Extract the [x, y] coordinate from the center of the cell holding the provided text.  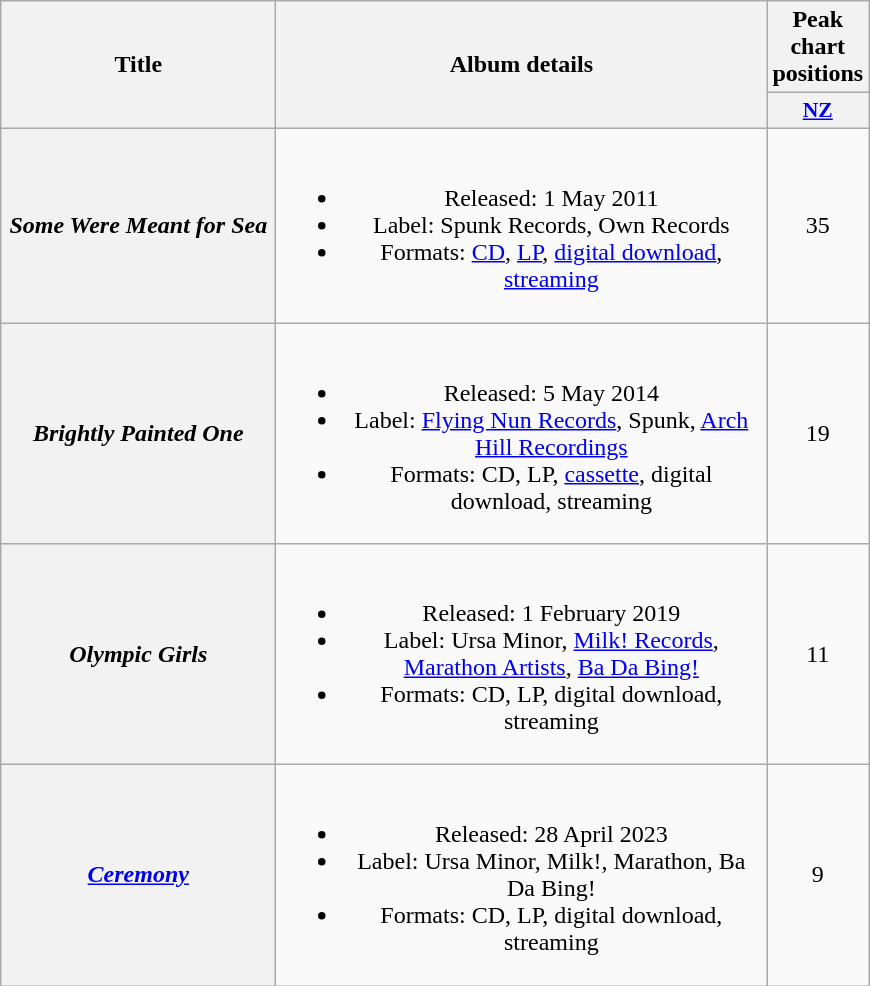
9 [818, 876]
Some Were Meant for Sea [138, 225]
Released: 1 May 2011Label: Spunk Records, Own RecordsFormats: CD, LP, digital download, streaming [522, 225]
Ceremony [138, 876]
Released: 1 February 2019Label: Ursa Minor, Milk! Records, Marathon Artists, Ba Da Bing!Formats: CD, LP, digital download, streaming [522, 654]
NZ [818, 111]
Released: 5 May 2014Label: Flying Nun Records, Spunk, Arch Hill RecordingsFormats: CD, LP, cassette, digital download, streaming [522, 432]
Title [138, 65]
35 [818, 225]
Released: 28 April 2023Label: Ursa Minor, Milk!, Marathon, Ba Da Bing!Formats: CD, LP, digital download, streaming [522, 876]
11 [818, 654]
Album details [522, 65]
Brightly Painted One [138, 432]
Olympic Girls [138, 654]
19 [818, 432]
Peak chart positions [818, 47]
